For the text-containing cell, return its midpoint in (x, y) coordinate format. 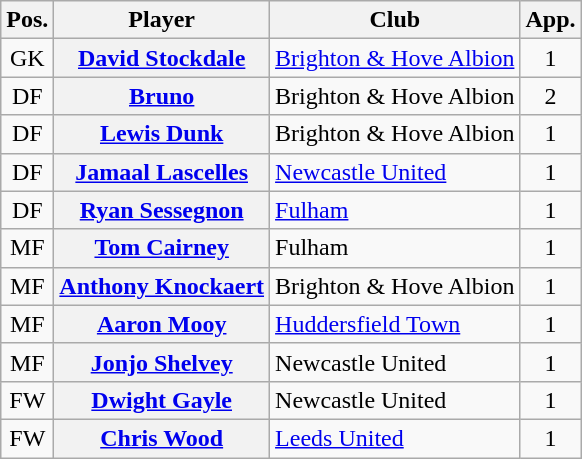
Club (395, 20)
Anthony Knockaert (162, 286)
2 (550, 96)
Lewis Dunk (162, 134)
Bruno (162, 96)
Leeds United (395, 438)
Chris Wood (162, 438)
Jamaal Lascelles (162, 172)
David Stockdale (162, 58)
App. (550, 20)
Pos. (28, 20)
Player (162, 20)
Tom Cairney (162, 248)
Huddersfield Town (395, 324)
Ryan Sessegnon (162, 210)
GK (28, 58)
Dwight Gayle (162, 400)
Aaron Mooy (162, 324)
Jonjo Shelvey (162, 362)
